Search for the cell housing the specified text and yield its [X, Y] center coordinate. 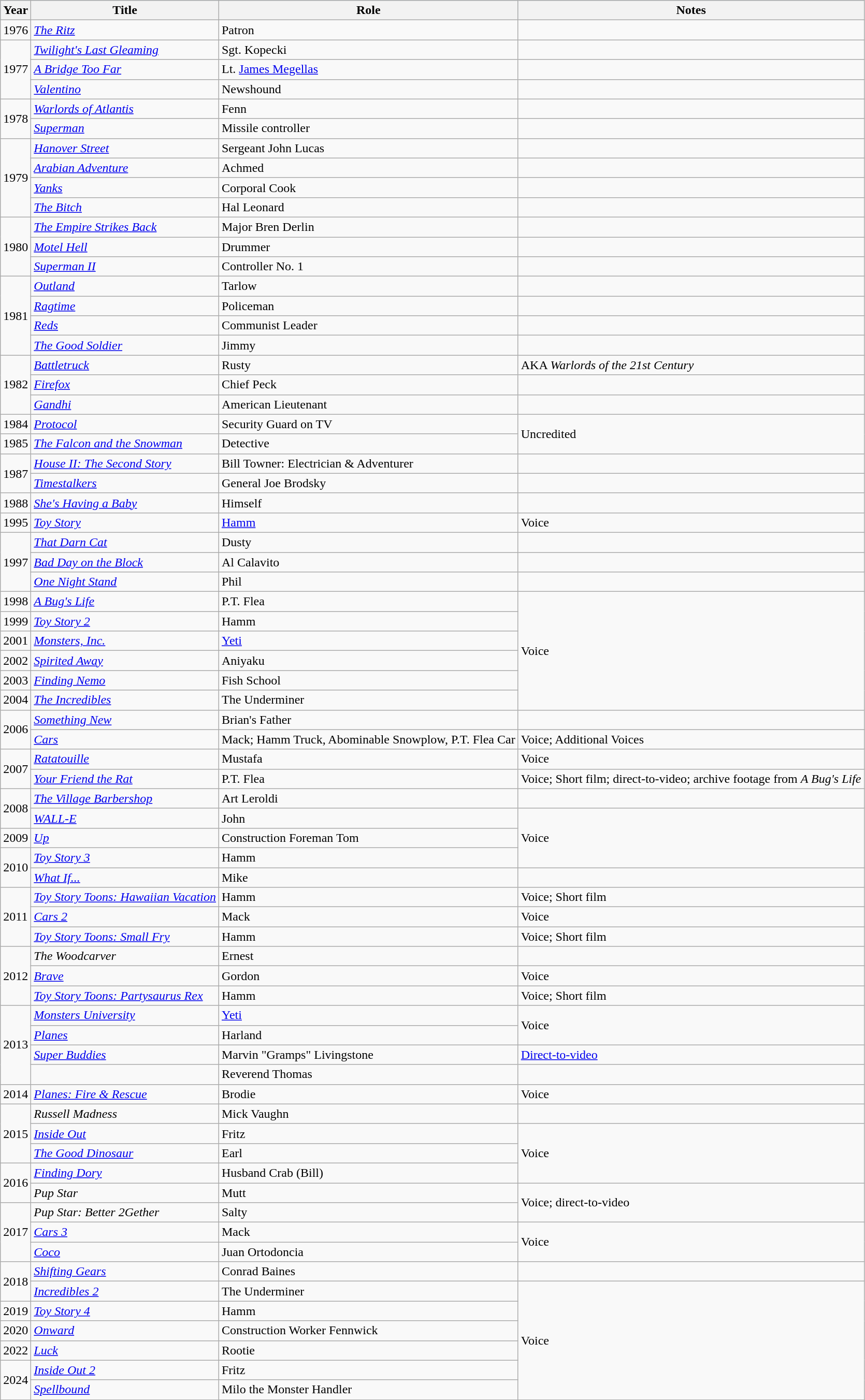
A Bug's Life [125, 602]
2002 [16, 661]
Firefox [125, 385]
Dusty [368, 542]
Corporal Cook [368, 187]
2004 [16, 700]
Incredibles 2 [125, 1291]
One Night Stand [125, 582]
Sgt. Kopecki [368, 50]
2022 [16, 1350]
1998 [16, 602]
Your Friend the Rat [125, 779]
2001 [16, 641]
Rusty [368, 365]
Jimmy [368, 345]
She's Having a Baby [125, 503]
1995 [16, 522]
2018 [16, 1281]
Inside Out 2 [125, 1370]
Warlords of Atlantis [125, 109]
Bad Day on the Block [125, 562]
Notes [691, 10]
The Incredibles [125, 700]
Gordon [368, 976]
Luck [125, 1350]
Toy Story Toons: Hawaiian Vacation [125, 897]
Salty [368, 1213]
Year [16, 10]
The Woodcarver [125, 956]
American Lieutenant [368, 404]
Inside Out [125, 1133]
2019 [16, 1311]
Battletruck [125, 365]
Uncredited [691, 434]
2008 [16, 808]
Toy Story 2 [125, 621]
Protocol [125, 424]
Something New [125, 720]
Earl [368, 1153]
2017 [16, 1232]
1978 [16, 119]
Tarlow [368, 286]
Cars [125, 739]
Gandhi [125, 404]
Spellbound [125, 1390]
Arabian Adventure [125, 168]
1997 [16, 562]
2013 [16, 1045]
Construction Foreman Tom [368, 838]
1981 [16, 316]
Newshound [368, 89]
Aniyaku [368, 661]
2003 [16, 680]
Valentino [125, 89]
Detective [368, 444]
Superman II [125, 267]
1980 [16, 246]
The Empire Strikes Back [125, 227]
Planes [125, 1035]
Role [368, 10]
2024 [16, 1380]
2014 [16, 1094]
Ratatouille [125, 759]
Title [125, 10]
Superman [125, 128]
That Darn Cat [125, 542]
House II: The Second Story [125, 463]
2009 [16, 838]
Al Calavito [368, 562]
WALL-E [125, 818]
Mutt [368, 1192]
Major Bren Derlin [368, 227]
2011 [16, 917]
1985 [16, 444]
1979 [16, 178]
Spirited Away [125, 661]
Lt. James Megellas [368, 69]
Shifting Gears [125, 1272]
Construction Worker Fennwick [368, 1331]
What If... [125, 878]
Sergeant John Lucas [368, 148]
2007 [16, 769]
Drummer [368, 247]
Monsters University [125, 1015]
1987 [16, 473]
Himself [368, 503]
1988 [16, 503]
Cars 2 [125, 917]
Art Leroldi [368, 798]
Mack; Hamm Truck, Abominable Snowplow, P.T. Flea Car [368, 739]
Brave [125, 976]
Finding Dory [125, 1173]
Rootie [368, 1350]
2006 [16, 730]
Coco [125, 1252]
Missile controller [368, 128]
Reds [125, 326]
Reverend Thomas [368, 1074]
A Bridge Too Far [125, 69]
AKA Warlords of the 21st Century [691, 365]
Fenn [368, 109]
Cars 3 [125, 1232]
The Good Dinosaur [125, 1153]
Mick Vaughn [368, 1114]
1999 [16, 621]
Mustafa [368, 759]
Voice; direct-to-video [691, 1202]
Juan Ortodoncia [368, 1252]
General Joe Brodsky [368, 483]
Direct-to-video [691, 1055]
Marvin "Gramps" Livingstone [368, 1055]
2012 [16, 976]
Husband Crab (Bill) [368, 1173]
Outland [125, 286]
Conrad Baines [368, 1272]
The Ritz [125, 30]
Voice; Additional Voices [691, 739]
John [368, 818]
Chief Peck [368, 385]
Timestalkers [125, 483]
Patron [368, 30]
Milo the Monster Handler [368, 1390]
2010 [16, 867]
Policeman [368, 306]
Brodie [368, 1094]
1982 [16, 385]
Hanover Street [125, 148]
Communist Leader [368, 326]
The Village Barbershop [125, 798]
Ernest [368, 956]
1984 [16, 424]
2020 [16, 1331]
Toy Story Toons: Partysaurus Rex [125, 996]
Ragtime [125, 306]
Onward [125, 1331]
Controller No. 1 [368, 267]
Toy Story 4 [125, 1311]
Monsters, Inc. [125, 641]
2016 [16, 1183]
Voice; Short film; direct-to-video; archive footage from A Bug's Life [691, 779]
Brian's Father [368, 720]
1976 [16, 30]
Twilight's Last Gleaming [125, 50]
Harland [368, 1035]
Russell Madness [125, 1114]
Toy Story Toons: Small Fry [125, 937]
1977 [16, 69]
Phil [368, 582]
Toy Story [125, 522]
Mike [368, 878]
Super Buddies [125, 1055]
Motel Hell [125, 247]
Up [125, 838]
Hal Leonard [368, 207]
Pup Star [125, 1192]
Yanks [125, 187]
Bill Towner: Electrician & Adventurer [368, 463]
Finding Nemo [125, 680]
Planes: Fire & Rescue [125, 1094]
Security Guard on TV [368, 424]
Toy Story 3 [125, 857]
Fish School [368, 680]
Pup Star: Better 2Gether [125, 1213]
The Falcon and the Snowman [125, 444]
Achmed [368, 168]
The Bitch [125, 207]
2015 [16, 1133]
The Good Soldier [125, 345]
